From the cell containing the given text, extract its center point as [X, Y] coordinate. 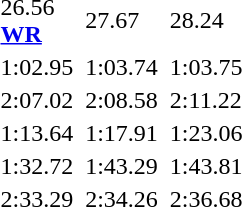
1:17.91 [122, 133]
1:03.74 [122, 67]
1:43.29 [122, 166]
2:08.58 [122, 100]
